From the cell containing the given text, extract its center point as (X, Y) coordinate. 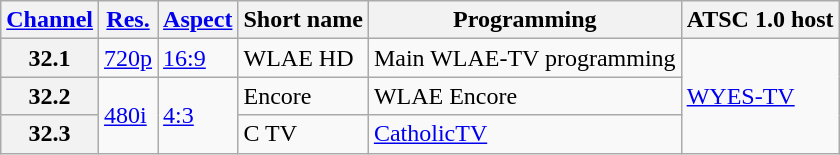
32.3 (50, 134)
720p (128, 58)
Programming (524, 20)
4:3 (198, 115)
480i (128, 115)
WLAE HD (303, 58)
32.2 (50, 96)
Aspect (198, 20)
16:9 (198, 58)
32.1 (50, 58)
Main WLAE-TV programming (524, 58)
Res. (128, 20)
WLAE Encore (524, 96)
Encore (303, 96)
C TV (303, 134)
WYES-TV (760, 96)
CatholicTV (524, 134)
Channel (50, 20)
Short name (303, 20)
ATSC 1.0 host (760, 20)
